Scan for the cell matching the given text and deliver its [x, y] coordinate at center. 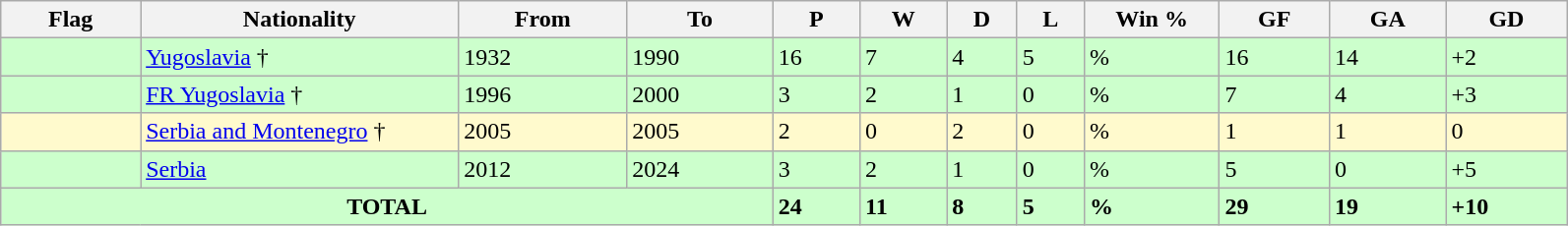
Nationality [299, 20]
2012 [543, 169]
L [1050, 20]
Yugoslavia † [299, 57]
GA [1388, 20]
To [701, 20]
1996 [543, 94]
Serbia and Montenegro † [299, 132]
GD [1506, 20]
29 [1275, 206]
2000 [701, 94]
+3 [1506, 94]
24 [816, 206]
1990 [701, 57]
D [982, 20]
Win % [1152, 20]
11 [904, 206]
P [816, 20]
W [904, 20]
2024 [701, 169]
Serbia [299, 169]
1932 [543, 57]
Flag [71, 20]
8 [982, 206]
From [543, 20]
19 [1388, 206]
14 [1388, 57]
+5 [1506, 169]
TOTAL [388, 206]
+2 [1506, 57]
FR Yugoslavia † [299, 94]
+10 [1506, 206]
GF [1275, 20]
